Detect which cell encompasses the target text, then output its (x, y) center coordinate. 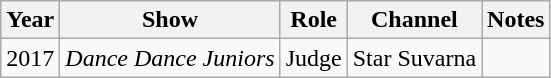
Channel (414, 20)
Star Suvarna (414, 58)
Year (30, 20)
Notes (516, 20)
Dance Dance Juniors (170, 58)
Judge (314, 58)
Show (170, 20)
Role (314, 20)
2017 (30, 58)
